For the text-containing cell, return its midpoint in (X, Y) coordinate format. 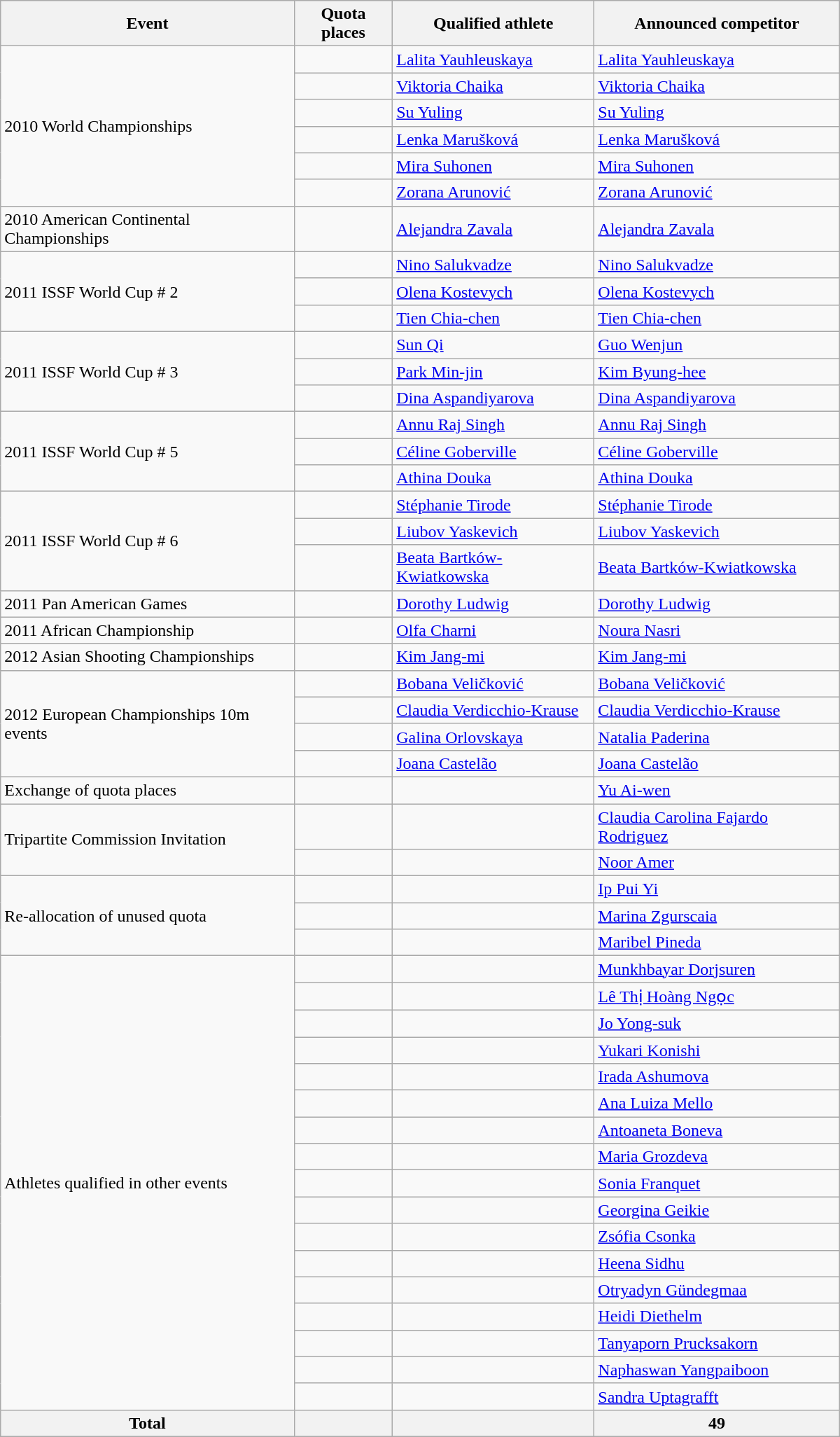
Qualified athlete (493, 24)
Quota places (343, 24)
Naphaswan Yangpaiboon (717, 1370)
Athletes qualified in other events (147, 1183)
Announced competitor (717, 24)
Zsófia Csonka (717, 1237)
Antoaneta Boneva (717, 1130)
2011 Pan American Games (147, 604)
Exchange of quota places (147, 790)
Park Min-jin (493, 372)
2011 ISSF World Cup # 5 (147, 452)
2011 ISSF World Cup # 2 (147, 291)
Jo Yong-suk (717, 1023)
Noura Nasri (717, 630)
Noor Amer (717, 863)
Natalia Paderina (717, 737)
Heidi Diethelm (717, 1317)
Sonia Franquet (717, 1183)
Tripartite Commission Invitation (147, 840)
Maria Grozdeva (717, 1157)
Irada Ashumova (717, 1077)
Maribel Pineda (717, 943)
Munkhbayar Dorjsuren (717, 969)
Kim Byung-hee (717, 372)
Ip Pui Yi (717, 889)
Claudia Carolina Fajardo Rodriguez (717, 826)
Sandra Uptagrafft (717, 1396)
Heena Sidhu (717, 1263)
Lê Thị Hoàng Ngọc (717, 997)
2010 World Championships (147, 126)
2010 American Continental Championships (147, 228)
Re-allocation of unused quota (147, 916)
2011 African Championship (147, 630)
2011 ISSF World Cup # 6 (147, 541)
49 (717, 1423)
Galina Orlovskaya (493, 737)
Tanyaporn Prucksakorn (717, 1343)
Total (147, 1423)
2012 Asian Shooting Championships (147, 657)
Otryadyn Gündegmaa (717, 1290)
Yu Ai-wen (717, 790)
2011 ISSF World Cup # 3 (147, 371)
Guo Wenjun (717, 345)
Yukari Konishi (717, 1050)
Georgina Geikie (717, 1210)
Olfa Charni (493, 630)
Sun Qi (493, 345)
2012 European Championships 10m events (147, 723)
Ana Luiza Mello (717, 1104)
Marina Zgurscaia (717, 916)
Event (147, 24)
